Return (x, y) of the center of cell containing provided text 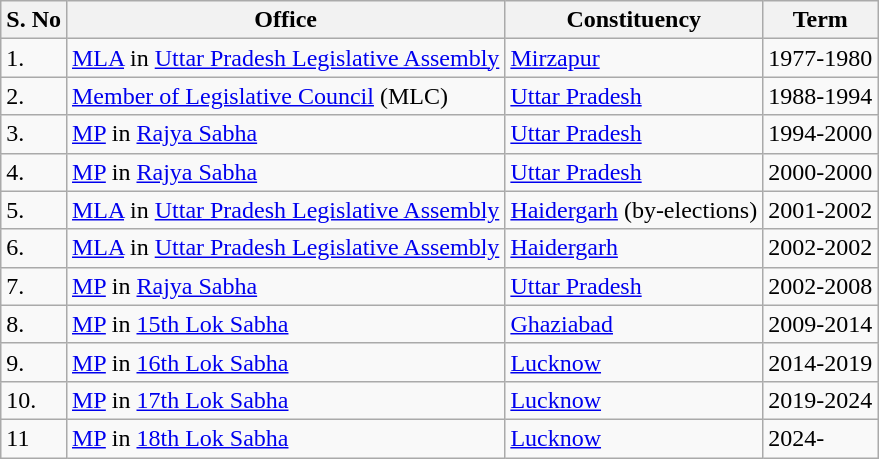
Ghaziabad (634, 324)
10. (34, 400)
2001-2002 (820, 210)
Term (820, 20)
8. (34, 324)
MP in 17th Lok Sabha (285, 400)
Haidergarh (634, 248)
6. (34, 248)
1994-2000 (820, 134)
5. (34, 210)
Constituency (634, 20)
MP in 15th Lok Sabha (285, 324)
1977-1980 (820, 58)
4. (34, 172)
2. (34, 96)
S. No (34, 20)
2002-2002 (820, 248)
Office (285, 20)
Member of Legislative Council (MLC) (285, 96)
2024- (820, 438)
1. (34, 58)
3. (34, 134)
MP in 18th Lok Sabha (285, 438)
2002-2008 (820, 286)
Mirzapur (634, 58)
11 (34, 438)
1988-1994 (820, 96)
2000-2000 (820, 172)
7. (34, 286)
MP in 16th Lok Sabha (285, 362)
9. (34, 362)
2014-2019 (820, 362)
2009-2014 (820, 324)
Haidergarh (by-elections) (634, 210)
2019-2024 (820, 400)
